Provide the [x, y] coordinate of the cell's center where the given text is located.  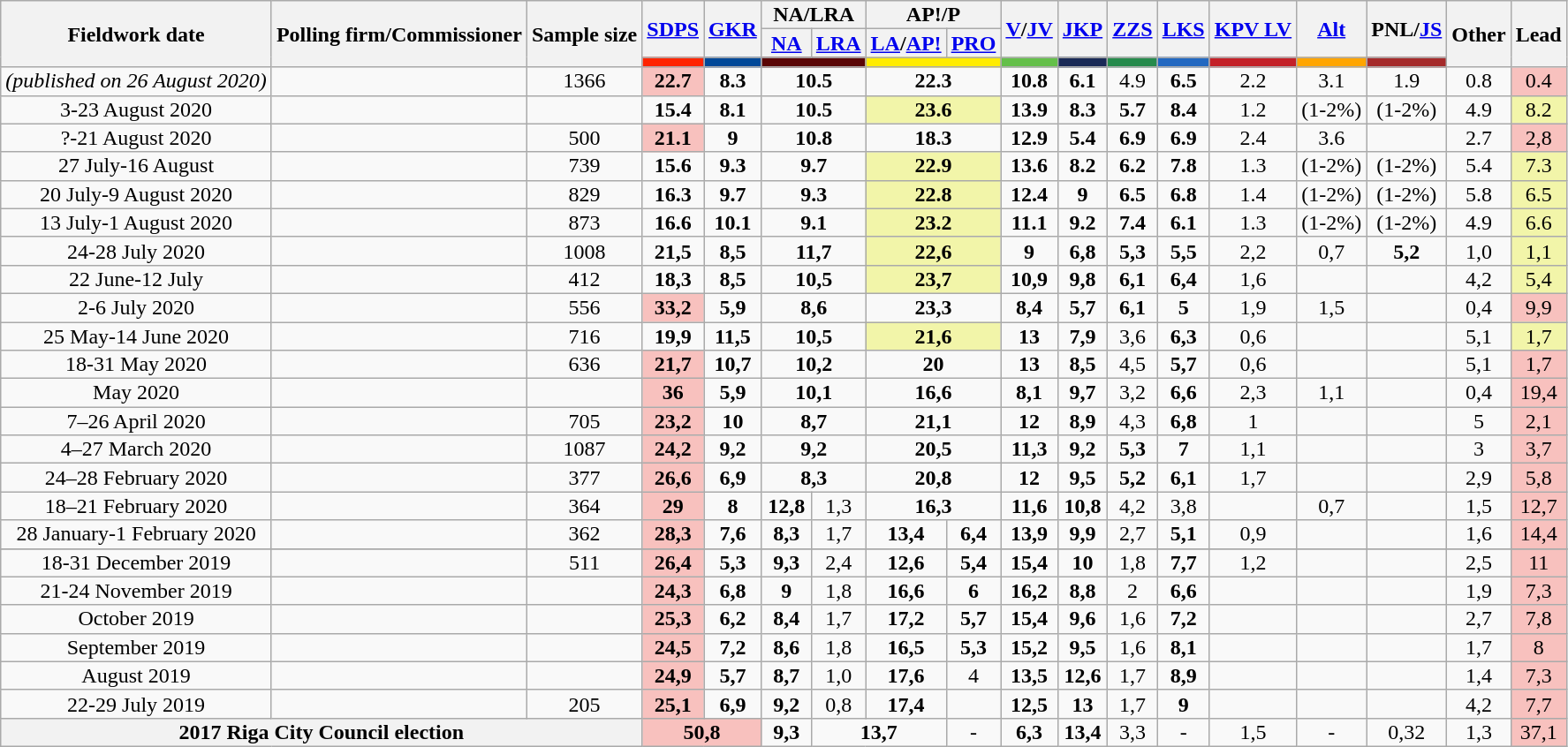
16,2 [1029, 591]
Other [1479, 34]
1.2 [1253, 109]
28 January-1 February 2020 [136, 534]
22,6 [933, 251]
24,9 [673, 675]
205 [584, 704]
AP!/P [933, 15]
33,2 [673, 307]
September 2019 [136, 647]
May 2020 [136, 393]
22 June-12 July [136, 279]
4–27 March 2020 [136, 449]
2,8 [1539, 138]
14,4 [1539, 534]
21,1 [933, 421]
JKP [1082, 29]
2.2 [1253, 81]
7–26 April 2020 [136, 421]
27 July-16 August [136, 166]
556 [584, 307]
716 [584, 336]
2-6 July 2020 [136, 307]
3,2 [1132, 393]
20 [933, 365]
25 May-14 June 2020 [136, 336]
13.9 [1029, 109]
23,7 [933, 279]
6.8 [1184, 194]
8.4 [1184, 109]
24,3 [673, 591]
16.3 [673, 194]
12.9 [1029, 138]
23,2 [673, 421]
2,2 [1253, 251]
24-28 July 2020 [136, 251]
Lead [1539, 34]
9,7 [1082, 393]
October 2019 [136, 619]
0,8 [838, 704]
21,6 [933, 336]
5,5 [1184, 251]
13 July-1 August 2020 [136, 223]
36 [673, 393]
3,7 [1539, 449]
15,2 [1029, 647]
22.9 [933, 166]
13,5 [1029, 675]
2,4 [838, 562]
0,9 [1253, 534]
50,8 [701, 732]
7 [1184, 449]
13,9 [1029, 534]
ZZS [1132, 29]
5,8 [1539, 478]
9,6 [1082, 619]
19,4 [1539, 393]
11,6 [1029, 506]
3,8 [1184, 506]
21.1 [673, 138]
2,9 [1479, 478]
PRO [973, 43]
6.2 [1132, 166]
7.3 [1539, 166]
739 [584, 166]
NA/LRA [814, 15]
500 [584, 138]
9,8 [1082, 279]
11.1 [1029, 223]
LA/AP! [906, 43]
18–21 February 2020 [136, 506]
19,9 [673, 336]
7,6 [733, 534]
PNL/JS [1406, 29]
18-31 May 2020 [136, 365]
21,7 [673, 365]
2,3 [1253, 393]
23,3 [933, 307]
29 [673, 506]
12,5 [1029, 704]
26,6 [673, 478]
20 July-9 August 2020 [136, 194]
Fieldwork date [136, 34]
LKS [1184, 29]
22.3 [933, 81]
1 [1253, 421]
1008 [584, 251]
364 [584, 506]
3,6 [1132, 336]
2.7 [1479, 138]
?-21 August 2020 [136, 138]
511 [584, 562]
24–28 February 2020 [136, 478]
2,5 [1479, 562]
37,1 [1539, 732]
412 [584, 279]
10,9 [1029, 279]
Polling firm/Commissioner [399, 34]
25,1 [673, 704]
23.6 [933, 109]
12.4 [1029, 194]
377 [584, 478]
12,8 [786, 506]
18-31 December 2019 [136, 562]
2.4 [1253, 138]
2017 Riga City Council election [322, 732]
22.8 [933, 194]
1.9 [1406, 81]
1087 [584, 449]
11 [1539, 562]
17,6 [906, 675]
4,3 [1132, 421]
4,5 [1132, 365]
2,1 [1539, 421]
11,5 [733, 336]
4 [973, 675]
25,3 [673, 619]
16,5 [906, 647]
26,4 [673, 562]
13.6 [1029, 166]
20,8 [933, 478]
Alt [1332, 29]
22-29 July 2019 [136, 704]
18,3 [673, 279]
16.6 [673, 223]
28,3 [673, 534]
3 [1479, 449]
2 [1132, 591]
7.4 [1132, 223]
1,4 [1479, 675]
7,8 [1539, 619]
22.7 [673, 81]
11,7 [814, 251]
10.1 [733, 223]
0.4 [1539, 81]
873 [584, 223]
9.2 [1082, 223]
24,5 [673, 647]
829 [584, 194]
17,2 [906, 619]
3,3 [1132, 732]
KPV LV [1253, 29]
10,2 [814, 365]
(published on 26 August 2020) [136, 81]
6,2 [733, 619]
9.1 [814, 223]
10,1 [814, 393]
7.8 [1184, 166]
1.4 [1253, 194]
20,5 [933, 449]
11,3 [1029, 449]
0.8 [1479, 81]
15.4 [673, 109]
12,7 [1539, 506]
V/JV [1029, 29]
15.6 [673, 166]
3.6 [1332, 138]
10,7 [733, 365]
LRA [838, 43]
August 2019 [136, 675]
1,2 [1253, 562]
6 [973, 591]
3-23 August 2020 [136, 109]
GKR [733, 29]
705 [584, 421]
NA [786, 43]
6.6 [1539, 223]
21-24 November 2019 [136, 591]
10,8 [1082, 506]
8,8 [1082, 591]
362 [584, 534]
8.1 [733, 109]
1366 [584, 81]
0,32 [1406, 732]
24,2 [673, 449]
3.1 [1332, 81]
SDPS [673, 29]
18.3 [933, 138]
Sample size [584, 34]
21,5 [673, 251]
5.7 [1132, 109]
636 [584, 365]
13,7 [878, 732]
7,9 [1082, 336]
17,4 [906, 704]
23.2 [933, 223]
5.8 [1479, 194]
16,3 [933, 506]
